Return the [X, Y] coordinate for the center point of the cell that contains the specified text.  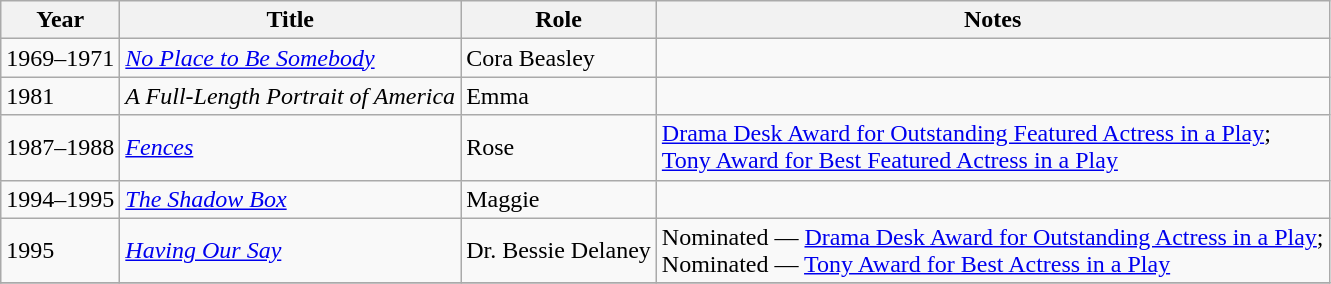
Having Our Say [290, 250]
Fences [290, 148]
Nominated — Drama Desk Award for Outstanding Actress in a Play;Nominated — Tony Award for Best Actress in a Play [992, 250]
1995 [60, 250]
The Shadow Box [290, 199]
A Full-Length Portrait of America [290, 96]
1994–1995 [60, 199]
1981 [60, 96]
Drama Desk Award for Outstanding Featured Actress in a Play;Tony Award for Best Featured Actress in a Play [992, 148]
Notes [992, 20]
Cora Beasley [559, 58]
Title [290, 20]
Rose [559, 148]
No Place to Be Somebody [290, 58]
Year [60, 20]
Maggie [559, 199]
Emma [559, 96]
Role [559, 20]
Dr. Bessie Delaney [559, 250]
1969–1971 [60, 58]
1987–1988 [60, 148]
